Locate the cell with the specified text and output its [x, y] center coordinate. 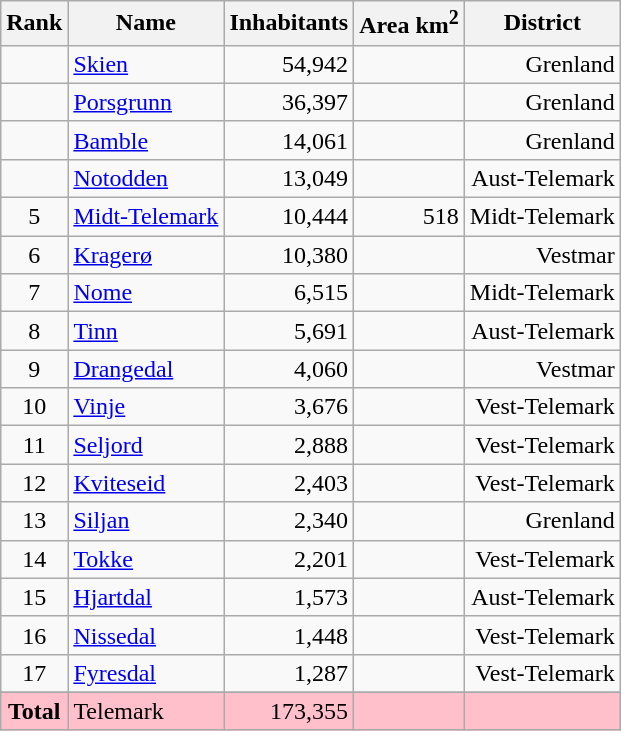
7 [34, 293]
518 [410, 217]
Tokke [146, 559]
Name [146, 24]
173,355 [289, 711]
Nome [146, 293]
6 [34, 255]
9 [34, 369]
10,380 [289, 255]
11 [34, 445]
14 [34, 559]
Vinje [146, 407]
Kviteseid [146, 483]
10,444 [289, 217]
District [542, 24]
3,676 [289, 407]
Rank [34, 24]
Porsgrunn [146, 102]
54,942 [289, 64]
15 [34, 597]
4,060 [289, 369]
Siljan [146, 521]
Inhabitants [289, 24]
16 [34, 635]
Bamble [146, 140]
2,888 [289, 445]
Notodden [146, 178]
Kragerø [146, 255]
5,691 [289, 331]
Seljord [146, 445]
2,403 [289, 483]
14,061 [289, 140]
Nissedal [146, 635]
Hjartdal [146, 597]
Total [34, 711]
Telemark [146, 711]
5 [34, 217]
1,287 [289, 673]
Area km2 [410, 24]
2,201 [289, 559]
Drangedal [146, 369]
36,397 [289, 102]
Fyresdal [146, 673]
Skien [146, 64]
1,573 [289, 597]
17 [34, 673]
12 [34, 483]
13,049 [289, 178]
13 [34, 521]
6,515 [289, 293]
8 [34, 331]
10 [34, 407]
2,340 [289, 521]
Tinn [146, 331]
1,448 [289, 635]
